Search for the cell housing the specified text and yield its [x, y] center coordinate. 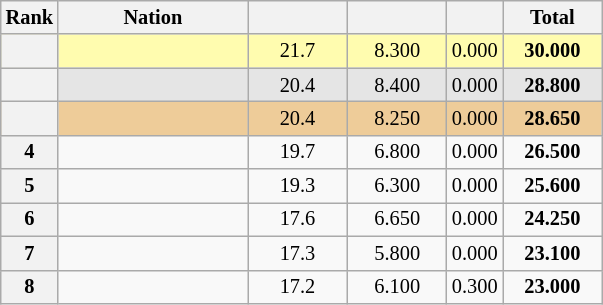
Total [553, 17]
7 [30, 253]
Nation [153, 17]
6.650 [397, 219]
0.300 [475, 287]
26.500 [553, 152]
21.7 [298, 51]
4 [30, 152]
19.3 [298, 186]
8.300 [397, 51]
17.3 [298, 253]
5.800 [397, 253]
17.6 [298, 219]
6.800 [397, 152]
30.000 [553, 51]
24.250 [553, 219]
28.800 [553, 85]
19.7 [298, 152]
6 [30, 219]
6.100 [397, 287]
23.000 [553, 287]
17.2 [298, 287]
8.250 [397, 118]
8.400 [397, 85]
28.650 [553, 118]
23.100 [553, 253]
Rank [30, 17]
6.300 [397, 186]
8 [30, 287]
25.600 [553, 186]
5 [30, 186]
